Extract the [x, y] coordinate from the center of the cell holding the provided text.  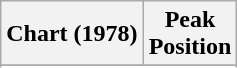
PeakPosition [190, 34]
Chart (1978) [72, 34]
